Pinpoint the cell where the given text exists, returning its [x, y] midpoint coordinate. 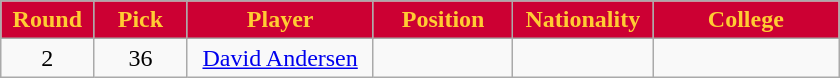
2 [48, 58]
David Andersen [280, 58]
Round [48, 20]
College [746, 20]
Position [443, 20]
Pick [140, 20]
Nationality [583, 20]
Player [280, 20]
36 [140, 58]
